Return the (X, Y) coordinate for the center point of the cell that contains the specified text.  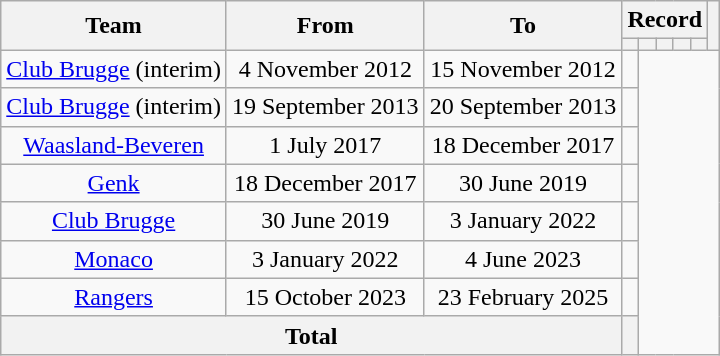
23 February 2025 (523, 297)
Monaco (114, 259)
From (325, 26)
Record (665, 20)
1 July 2017 (325, 145)
Team (114, 26)
Total (312, 335)
To (523, 26)
20 September 2013 (523, 107)
4 June 2023 (523, 259)
4 November 2012 (325, 69)
15 October 2023 (325, 297)
Genk (114, 183)
Club Brugge (114, 221)
Waasland-Beveren (114, 145)
Rangers (114, 297)
15 November 2012 (523, 69)
19 September 2013 (325, 107)
